Provide the [X, Y] coordinate of the cell's center where the given text is located.  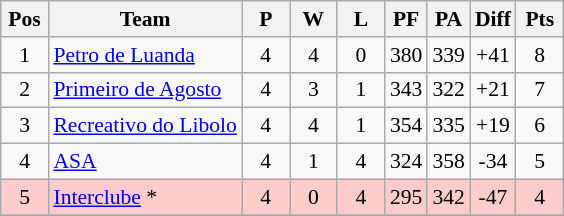
335 [448, 126]
8 [540, 55]
Diff [493, 19]
L [361, 19]
Pts [540, 19]
+19 [493, 126]
PA [448, 19]
324 [406, 162]
+41 [493, 55]
343 [406, 90]
380 [406, 55]
+21 [493, 90]
Recreativo do Libolo [145, 126]
342 [448, 197]
2 [25, 90]
-47 [493, 197]
P [266, 19]
295 [406, 197]
354 [406, 126]
7 [540, 90]
W [314, 19]
6 [540, 126]
-34 [493, 162]
Interclube * [145, 197]
322 [448, 90]
Petro de Luanda [145, 55]
339 [448, 55]
PF [406, 19]
Pos [25, 19]
ASA [145, 162]
Team [145, 19]
358 [448, 162]
Primeiro de Agosto [145, 90]
